Capture the cell that displays the provided text and extract its [x, y] central coordinate. 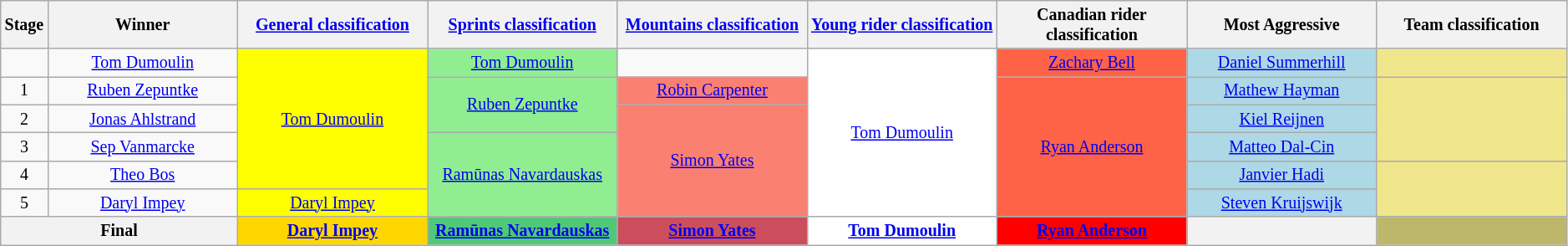
Team classification [1472, 25]
1 [24, 90]
Theo Bos [142, 174]
Winner [142, 25]
Sep Vanmarcke [142, 147]
Janvier Hadi [1281, 174]
Sprints classification [523, 25]
Canadian rider classification [1091, 25]
Kiel Reijnen [1281, 119]
Final [119, 231]
Mathew Hayman [1281, 90]
Zachary Bell [1091, 64]
Steven Kruijswijk [1281, 202]
4 [24, 174]
Robin Carpenter [712, 90]
Daniel Summerhill [1281, 64]
Most Aggressive [1281, 25]
Mountains classification [712, 25]
Jonas Ahlstrand [142, 119]
Stage [24, 25]
2 [24, 119]
General classification [332, 25]
Matteo Dal-Cin [1281, 147]
5 [24, 202]
Young rider classification [902, 25]
3 [24, 147]
